Find where the given text appears and provide that cell's center as (x, y) coordinate. 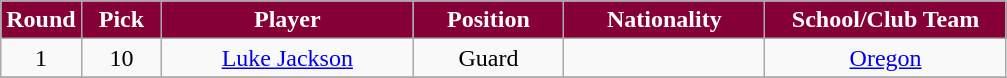
Pick (121, 20)
Oregon (886, 58)
Player (288, 20)
Round (41, 20)
Nationality (664, 20)
1 (41, 58)
Position (488, 20)
Luke Jackson (288, 58)
Guard (488, 58)
10 (121, 58)
School/Club Team (886, 20)
